Find where the given text appears and provide that cell's center as (x, y) coordinate. 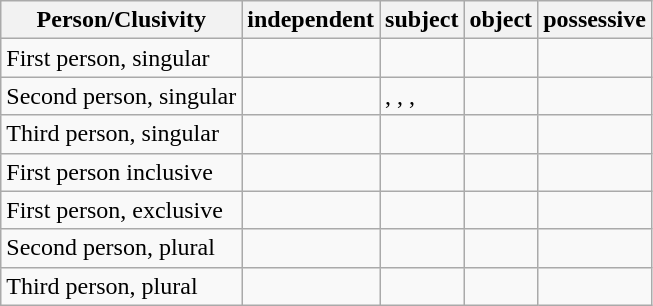
object (501, 20)
independent (311, 20)
First person, exclusive (122, 210)
Third person, plural (122, 286)
subject (422, 20)
Person/Clusivity (122, 20)
, , , (422, 96)
First person inclusive (122, 172)
Third person, singular (122, 134)
possessive (595, 20)
Second person, singular (122, 96)
Second person, plural (122, 248)
First person, singular (122, 58)
